Identify which cell holds the provided text, then report its (X, Y) central coordinate. 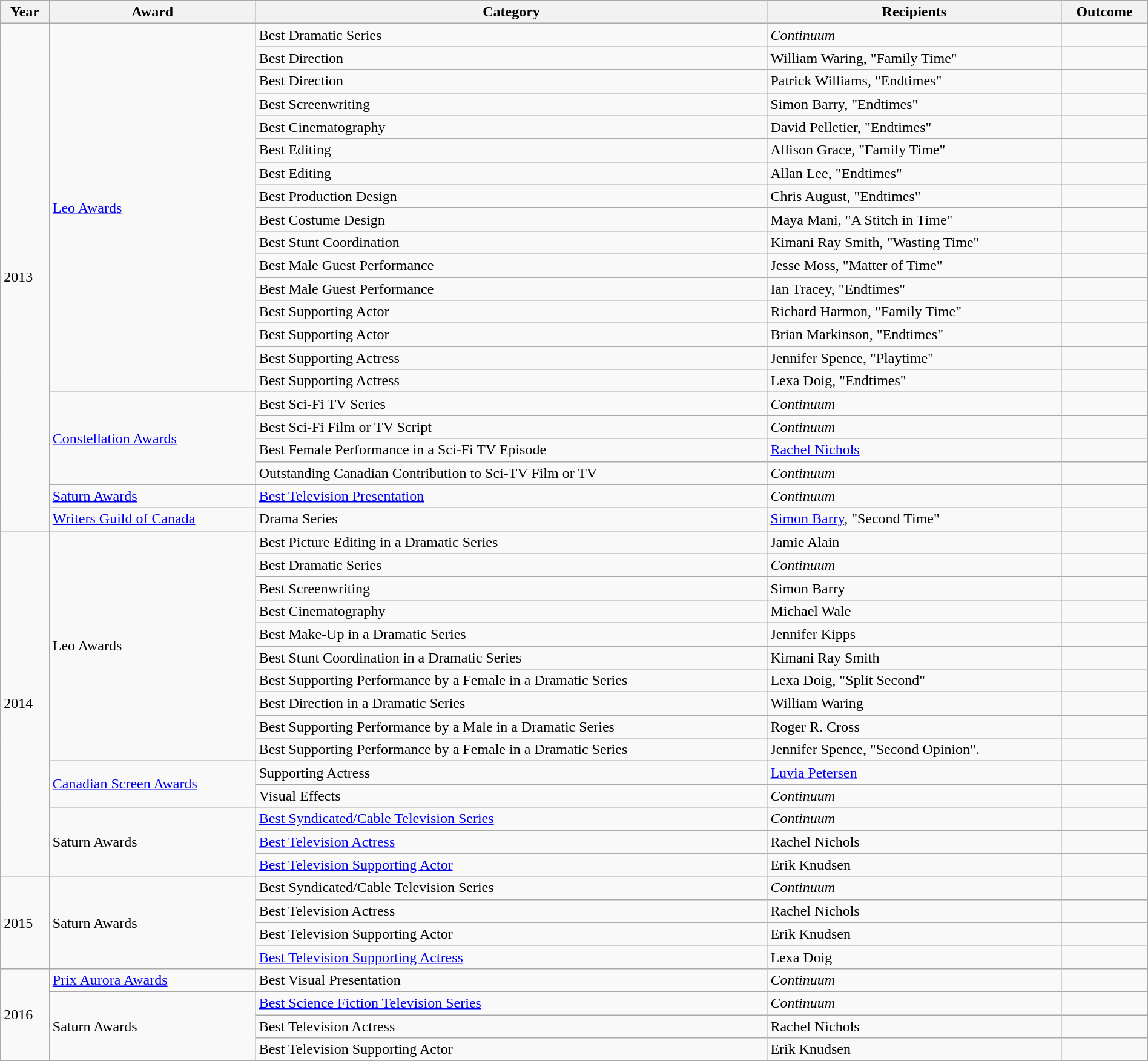
Luvia Petersen (914, 773)
Best Make-Up in a Dramatic Series (511, 634)
Jesse Moss, "Matter of Time" (914, 265)
Supporting Actress (511, 773)
Chris August, "Endtimes" (914, 196)
Best Direction in a Dramatic Series (511, 704)
Roger R. Cross (914, 727)
Constellation Awards (153, 438)
Canadian Screen Awards (153, 784)
Simon Barry (914, 588)
Best Stunt Coordination in a Dramatic Series (511, 657)
Jennifer Spence, "Playtime" (914, 358)
Best Sci-Fi TV Series (511, 404)
Prix Aurora Awards (153, 980)
William Waring, "Family Time" (914, 58)
Jamie Alain (914, 542)
Lexa Doig (914, 957)
Allan Lee, "Endtimes" (914, 173)
Richard Harmon, "Family Time" (914, 312)
2014 (25, 704)
Simon Barry, "Endtimes" (914, 104)
William Waring (914, 704)
Best Costume Design (511, 219)
Best Sci-Fi Film or TV Script (511, 427)
Jennifer Kipps (914, 634)
Recipients (914, 12)
Simon Barry, "Second Time" (914, 519)
Visual Effects (511, 796)
Michael Wale (914, 611)
David Pelletier, "Endtimes" (914, 127)
Outstanding Canadian Contribution to Sci-TV Film or TV (511, 473)
Kimani Ray Smith (914, 657)
Best Picture Editing in a Dramatic Series (511, 542)
Category (511, 12)
Jennifer Spence, "Second Opinion". (914, 750)
Best Television Presentation (511, 496)
Writers Guild of Canada (153, 519)
Best Television Supporting Actress (511, 957)
Best Stunt Coordination (511, 242)
Best Female Performance in a Sci-Fi TV Episode (511, 450)
Outcome (1104, 12)
Maya Mani, "A Stitch in Time" (914, 219)
2013 (25, 277)
Lexa Doig, "Endtimes" (914, 381)
Kimani Ray Smith, "Wasting Time" (914, 242)
2016 (25, 1014)
Patrick Williams, "Endtimes" (914, 81)
Best Visual Presentation (511, 980)
Brian Markinson, "Endtimes" (914, 335)
2015 (25, 922)
Drama Series (511, 519)
Award (153, 12)
Allison Grace, "Family Time" (914, 150)
Best Supporting Performance by a Male in a Dramatic Series (511, 727)
Year (25, 12)
Ian Tracey, "Endtimes" (914, 289)
Lexa Doig, "Split Second" (914, 681)
Best Production Design (511, 196)
Best Science Fiction Television Series (511, 1003)
